Provide the (X, Y) coordinate of the cell's center where the given text is located.  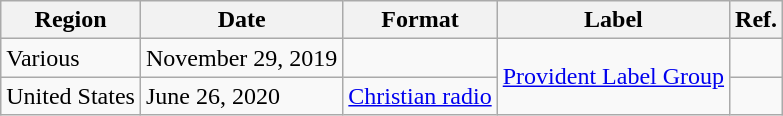
Date (241, 20)
Provident Label Group (613, 77)
June 26, 2020 (241, 96)
November 29, 2019 (241, 58)
United States (71, 96)
Ref. (756, 20)
Region (71, 20)
Various (71, 58)
Format (420, 20)
Christian radio (420, 96)
Label (613, 20)
